Extract the [x, y] coordinate from the center of the cell holding the provided text.  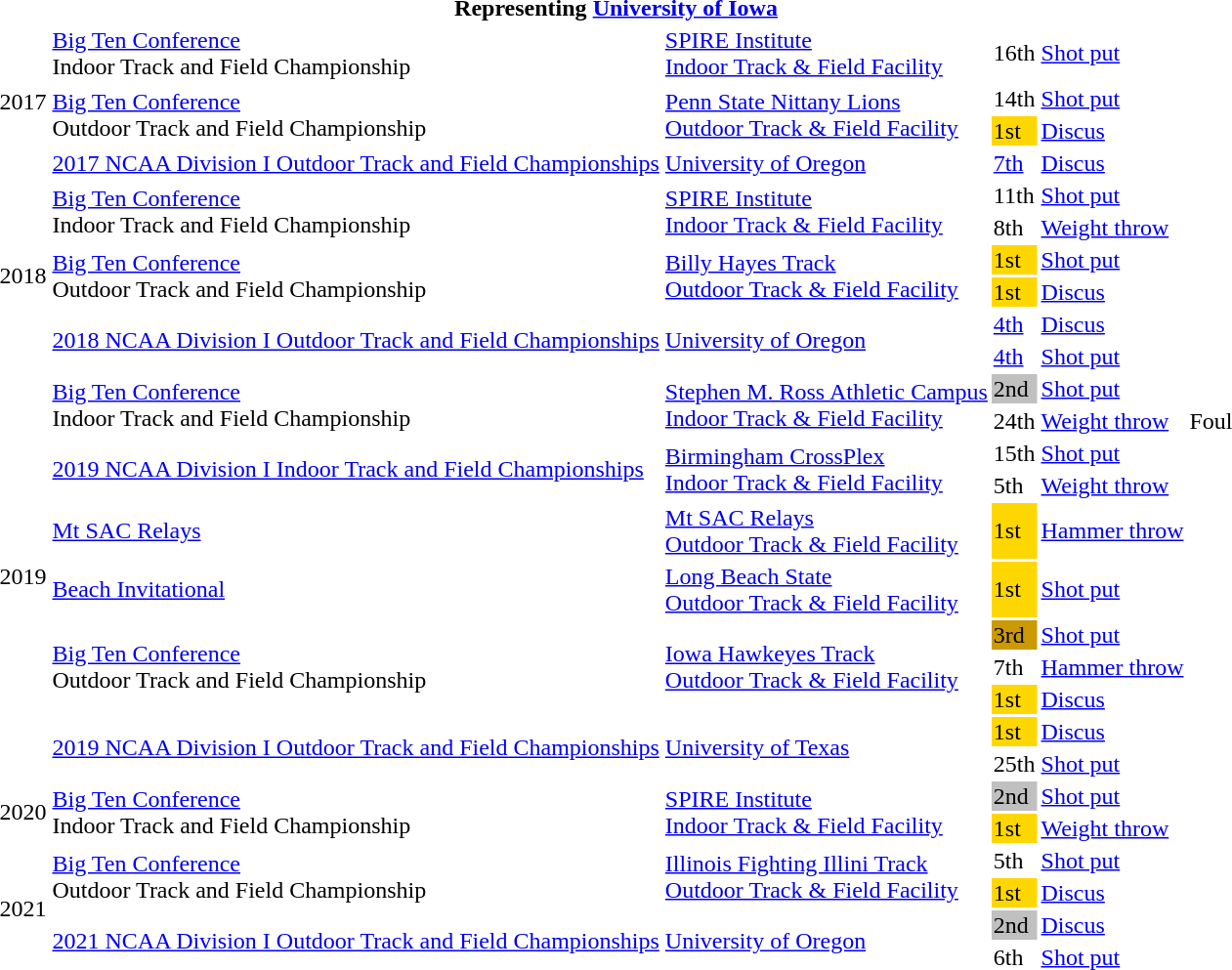
Stephen M. Ross Athletic CampusIndoor Track & Field Facility [827, 404]
Iowa Hawkeyes TrackOutdoor Track & Field Facility [827, 667]
3rd [1014, 635]
11th [1014, 195]
2019 NCAA Division I Indoor Track and Field Championships [356, 469]
14th [1014, 99]
University of Texas [827, 748]
2017 NCAA Division I Outdoor Track and Field Championships [356, 163]
25th [1014, 764]
8th [1014, 228]
Beach Invitational [356, 590]
Long Beach StateOutdoor Track & Field Facility [827, 590]
2018 NCAA Division I Outdoor Track and Field Championships [356, 340]
2019 NCAA Division I Outdoor Track and Field Championships [356, 748]
16th [1014, 53]
Penn State Nittany LionsOutdoor Track & Field Facility [827, 115]
Illinois Fighting Illini TrackOutdoor Track & Field Facility [827, 877]
Mt SAC RelaysOutdoor Track & Field Facility [827, 531]
15th [1014, 453]
Billy Hayes TrackOutdoor Track & Field Facility [827, 275]
24th [1014, 421]
Mt SAC Relays [356, 531]
Birmingham CrossPlexIndoor Track & Field Facility [827, 469]
